Find where the given text appears and provide that cell's center as [x, y] coordinate. 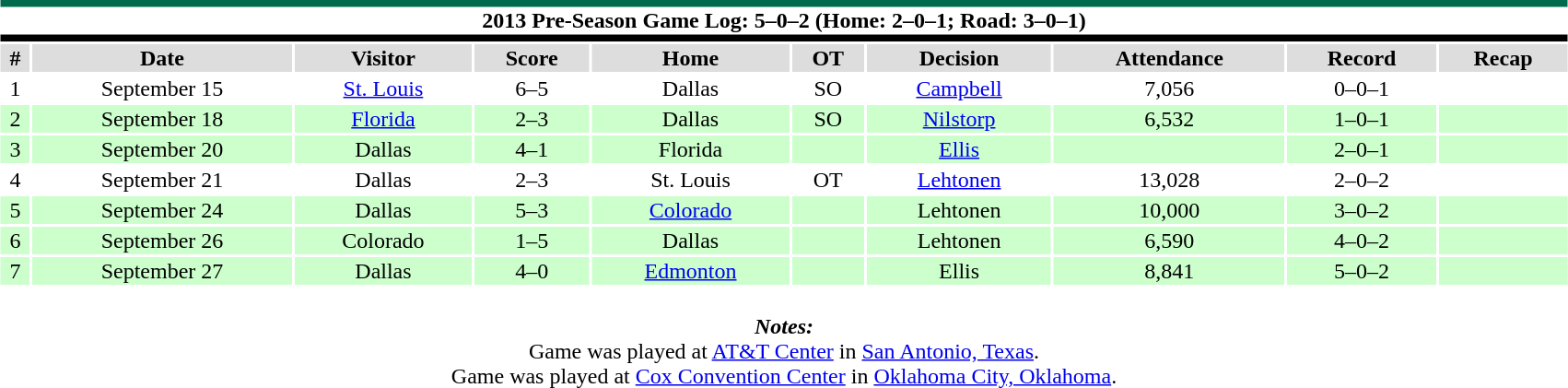
3 [15, 149]
13,028 [1169, 180]
Edmonton [690, 271]
2–0–1 [1362, 149]
September 21 [162, 180]
Score [532, 58]
Campbell [959, 88]
8,841 [1169, 271]
3–0–2 [1362, 210]
Recap [1504, 58]
7,056 [1169, 88]
5–0–2 [1362, 271]
4–0 [532, 271]
2–0–2 [1362, 180]
4–0–2 [1362, 241]
6 [15, 241]
6–5 [532, 88]
2 [15, 119]
1–0–1 [1362, 119]
Date [162, 58]
0–0–1 [1362, 88]
10,000 [1169, 210]
4 [15, 180]
Record [1362, 58]
September 18 [162, 119]
4–1 [532, 149]
# [15, 58]
September 20 [162, 149]
Home [690, 58]
6,532 [1169, 119]
Decision [959, 58]
5 [15, 210]
6,590 [1169, 241]
1 [15, 88]
September 26 [162, 241]
September 24 [162, 210]
September 27 [162, 271]
7 [15, 271]
Visitor [383, 58]
2013 Pre-Season Game Log: 5–0–2 (Home: 2–0–1; Road: 3–0–1) [784, 20]
5–3 [532, 210]
September 15 [162, 88]
1–5 [532, 241]
Nilstorp [959, 119]
Attendance [1169, 58]
